Pinpoint the cell where the given text exists, returning its [x, y] midpoint coordinate. 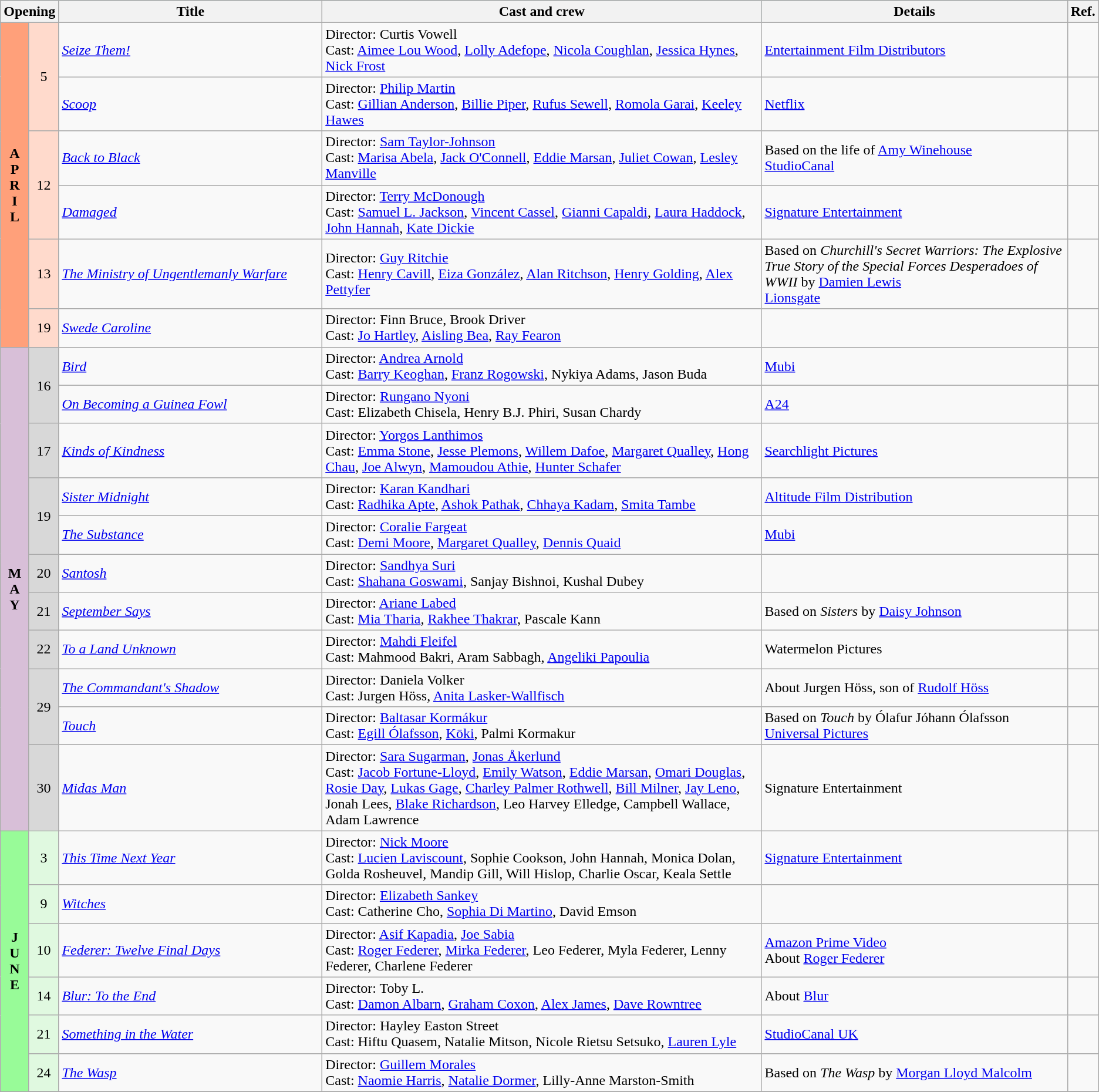
Director: Mahdi Fleifel Cast: Mahmood Bakri, Aram Sabbagh, Angeliki Papoulia [542, 649]
Director: Baltasar Kormákur Cast: Egill Ólafsson, Kōki, Palmi Kormakur [542, 726]
Amazon Prime Video About Roger Federer [915, 950]
Director: Yorgos Lanthimos Cast: Emma Stone, Jesse Plemons, Willem Dafoe, Margaret Qualley, Hong Chau, Joe Alwyn, Mamoudou Athie, Hunter Schafer [542, 450]
Director: Karan Kandhari Cast: Radhika Apte, Ashok Pathak, Chhaya Kadam, Smita Tambe [542, 497]
Altitude Film Distribution [915, 497]
Witches [190, 904]
Santosh [190, 573]
Based on the life of Amy Winehouse StudioCanal [915, 158]
Opening [29, 12]
Scoop [190, 104]
Director: Curtis Vowell Cast: Aimee Lou Wood, Lolly Adefope, Nicola Coughlan, Jessica Hynes, Nick Frost [542, 50]
Federer: Twelve Final Days [190, 950]
Director: Daniela Volker Cast: Jurgen Höss, Anita Lasker-Wallfisch [542, 688]
Watermelon Pictures [915, 649]
JUNE [15, 961]
Damaged [190, 212]
Director: Sam Taylor-Johnson Cast: Marisa Abela, Jack O'Connell, Eddie Marsan, Juliet Cowan, Lesley Manville [542, 158]
Sister Midnight [190, 497]
22 [43, 649]
Director: Guillem Morales Cast: Naomie Harris, Natalie Dormer, Lilly-Anne Marston-Smith [542, 1072]
Blur: To the End [190, 996]
Details [915, 12]
To a Land Unknown [190, 649]
This Time Next Year [190, 858]
A24 [915, 404]
Director: Asif Kapadia, Joe Sabia Cast: Roger Federer, Mirka Federer, Leo Federer, Myla Federer, Lenny Federer, Charlene Federer [542, 950]
Back to Black [190, 158]
About Jurgen Höss, son of Rudolf Höss [915, 688]
The Wasp [190, 1072]
StudioCanal UK [915, 1034]
Director: Toby L. Cast: Damon Albarn, Graham Coxon, Alex James, Dave Rowntree [542, 996]
Director: Sandhya Suri Cast: Shahana Goswami, Sanjay Bishnoi, Kushal Dubey [542, 573]
Seize Them! [190, 50]
Swede Caroline [190, 328]
Director: Coralie Fargeat Cast: Demi Moore, Margaret Qualley, Dennis Quaid [542, 534]
Entertainment Film Distributors [915, 50]
Based on Touch by Ólafur Jóhann Ólafsson Universal Pictures [915, 726]
Kinds of Kindness [190, 450]
16 [43, 385]
Director: Andrea Arnold Cast: Barry Keoghan, Franz Rogowski, Nykiya Adams, Jason Buda [542, 366]
20 [43, 573]
MAY [15, 589]
Director: Elizabeth Sankey Cast: Catherine Cho, Sophia Di Martino, David Emson [542, 904]
APRIL [15, 185]
30 [43, 788]
Director: Rungano Nyoni Cast: Elizabeth Chisela, Henry B.J. Phiri, Susan Chardy [542, 404]
Based on Churchill's Secret Warriors: The Explosive True Story of the Special Forces Desperadoes of WWII by Damien Lewis Lionsgate [915, 274]
The Ministry of Ungentlemanly Warfare [190, 274]
Based on Sisters by Daisy Johnson [915, 612]
Midas Man [190, 788]
Director: Philip Martin Cast: Gillian Anderson, Billie Piper, Rufus Sewell, Romola Garai, Keeley Hawes [542, 104]
September Says [190, 612]
Director: Hayley Easton Street Cast: Hiftu Quasem, Natalie Mitson, Nicole Rietsu Setsuko, Lauren Lyle [542, 1034]
Searchlight Pictures [915, 450]
13 [43, 274]
17 [43, 450]
Ref. [1083, 12]
29 [43, 707]
Based on The Wasp by Morgan Lloyd Malcolm [915, 1072]
Netflix [915, 104]
5 [43, 77]
12 [43, 185]
10 [43, 950]
24 [43, 1072]
Something in the Water [190, 1034]
On Becoming a Guinea Fowl [190, 404]
Director: Terry McDonough Cast: Samuel L. Jackson, Vincent Cassel, Gianni Capaldi, Laura Haddock, John Hannah, Kate Dickie [542, 212]
14 [43, 996]
9 [43, 904]
The Substance [190, 534]
Bird [190, 366]
Director: Guy Ritchie Cast: Henry Cavill, Eiza González, Alan Ritchson, Henry Golding, Alex Pettyfer [542, 274]
The Commandant's Shadow [190, 688]
3 [43, 858]
Touch [190, 726]
Director: Finn Bruce, Brook Driver Cast: Jo Hartley, Aisling Bea, Ray Fearon [542, 328]
Cast and crew [542, 12]
Director: Ariane Labed Cast: Mia Tharia, Rakhee Thakrar, Pascale Kann [542, 612]
Title [190, 12]
About Blur [915, 996]
